Return [X, Y] of the center of cell containing provided text 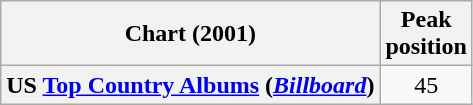
Peakposition [426, 34]
45 [426, 85]
US Top Country Albums (Billboard) [190, 85]
Chart (2001) [190, 34]
